Identify which cell holds the provided text, then report its [x, y] central coordinate. 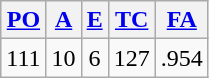
.954 [182, 58]
127 [132, 58]
PO [24, 20]
FA [182, 20]
10 [64, 58]
TC [132, 20]
A [64, 20]
6 [94, 58]
E [94, 20]
111 [24, 58]
